Locate the cell with the specified text and output its [X, Y] center coordinate. 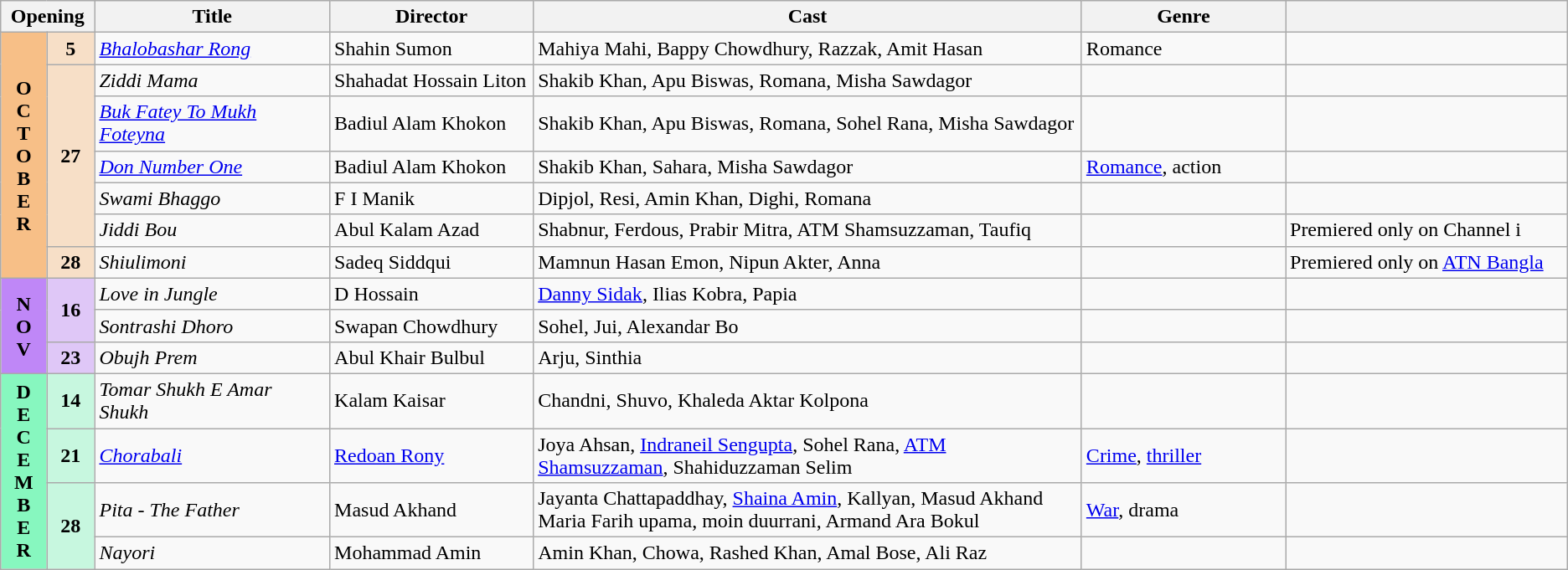
21 [70, 455]
Director [432, 17]
Joya Ahsan, Indraneil Sengupta, Sohel Rana, ATM Shamsuzzaman, Shahiduzzaman Selim [807, 455]
Chandni, Shuvo, Khaleda Aktar Kolpona [807, 400]
Romance [1183, 49]
Kalam Kaisar [432, 400]
Shakib Khan, Sahara, Misha Sawdagor [807, 167]
Chorabali [213, 455]
Tomar Shukh E Amar Shukh [213, 400]
Genre [1183, 17]
Buk Fatey To Mukh Foteyna [213, 124]
Swapan Chowdhury [432, 326]
Cast [807, 17]
Swami Bhaggo [213, 198]
Shakib Khan, Apu Biswas, Romana, Misha Sawdagor [807, 80]
Abul Khair Bulbul [432, 357]
Premiered only on Channel i [1426, 230]
Amin Khan, Chowa, Rashed Khan, Amal Bose, Ali Raz [807, 553]
Love in Jungle [213, 294]
OCTOBER [23, 156]
Nayori [213, 553]
Shahadat Hossain Liton [432, 80]
Premiered only on ATN Bangla [1426, 262]
Romance, action [1183, 167]
Pita - The Father [213, 511]
Shiulimoni [213, 262]
NOV [23, 326]
Sontrashi Dhoro [213, 326]
16 [70, 310]
War, drama [1183, 511]
14 [70, 400]
D Hossain [432, 294]
Don Number One [213, 167]
Arju, Sinthia [807, 357]
Shahin Sumon [432, 49]
Shabnur, Ferdous, Prabir Mitra, ATM Shamsuzzaman, Taufiq [807, 230]
DECEMBER [23, 470]
Dipjol, Resi, Amin Khan, Dighi, Romana [807, 198]
Jiddi Bou [213, 230]
5 [70, 49]
Obujh Prem [213, 357]
Bhalobashar Rong [213, 49]
Title [213, 17]
23 [70, 357]
Shakib Khan, Apu Biswas, Romana, Sohel Rana, Misha Sawdagor [807, 124]
Sohel, Jui, Alexandar Bo [807, 326]
27 [70, 156]
Redoan Rony [432, 455]
F I Manik [432, 198]
Danny Sidak, Ilias Kobra, Papia [807, 294]
Mamnun Hasan Emon, Nipun Akter, Anna [807, 262]
Mohammad Amin [432, 553]
Abul Kalam Azad [432, 230]
Sadeq Siddqui [432, 262]
Ziddi Mama [213, 80]
Jayanta Chattapaddhay, Shaina Amin, Kallyan, Masud Akhand Maria Farih upama, moin duurrani, Armand Ara Bokul [807, 511]
Crime, thriller [1183, 455]
Masud Akhand [432, 511]
Opening [48, 17]
Mahiya Mahi, Bappy Chowdhury, Razzak, Amit Hasan [807, 49]
